Find where the given text appears and provide that cell's center as [X, Y] coordinate. 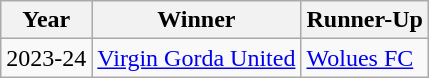
2023-24 [46, 58]
Wolues FC [365, 58]
Winner [196, 20]
Year [46, 20]
Runner-Up [365, 20]
Virgin Gorda United [196, 58]
